Find where the given text appears and provide that cell's center as [x, y] coordinate. 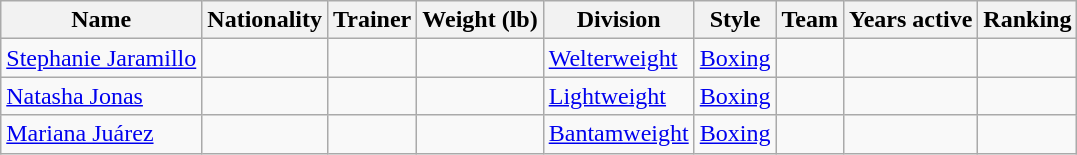
Natasha Jonas [102, 96]
Name [102, 20]
Nationality [265, 20]
Weight (lb) [480, 20]
Division [618, 20]
Style [735, 20]
Trainer [372, 20]
Lightweight [618, 96]
Stephanie Jaramillo [102, 58]
Welterweight [618, 58]
Mariana Juárez [102, 134]
Ranking [1028, 20]
Bantamweight [618, 134]
Years active [910, 20]
Team [810, 20]
